Output the (x, y) coordinate of the center of the cell containing the given text.  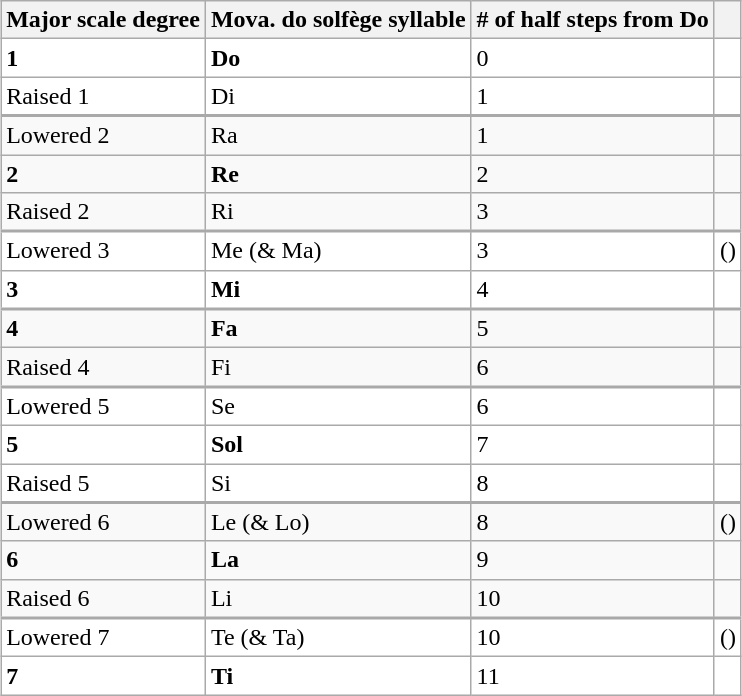
Si (338, 484)
Lowered 3 (104, 250)
Fi (338, 368)
Re (338, 173)
Sol (338, 444)
Raised 5 (104, 484)
Raised 6 (104, 598)
Raised 4 (104, 368)
11 (592, 676)
Mi (338, 290)
Mova. do solfège syllable (338, 20)
0 (592, 58)
Do (338, 58)
Lowered 5 (104, 406)
Me (& Ma) (338, 250)
Ra (338, 136)
Lowered 2 (104, 136)
9 (592, 560)
Lowered 7 (104, 638)
Le (& Lo) (338, 522)
Ri (338, 212)
Se (338, 406)
Di (338, 96)
La (338, 560)
Li (338, 598)
# of half steps from Do (592, 20)
Raised 1 (104, 96)
Raised 2 (104, 212)
Major scale degree (104, 20)
Lowered 6 (104, 522)
Ti (338, 676)
Fa (338, 328)
Te (& Ta) (338, 638)
